Output the (X, Y) coordinate of the center of the cell containing the given text.  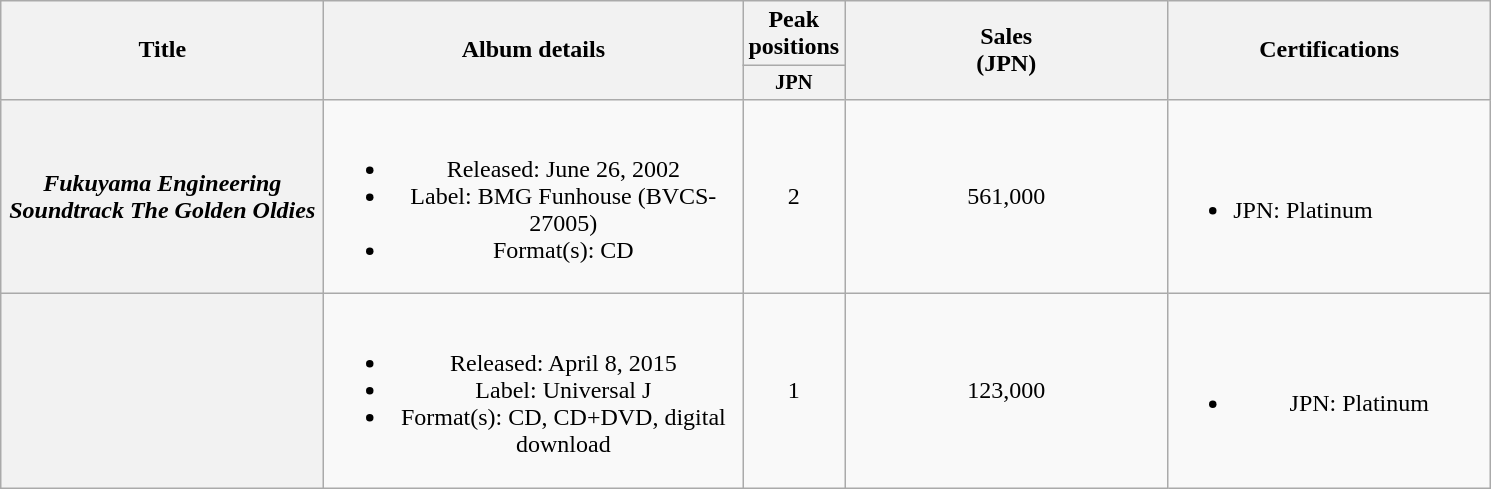
Peak positions (794, 34)
1 (794, 391)
JPN (794, 83)
Title (162, 50)
Released: June 26, 2002Label: BMG Funhouse (BVCS-27005)Format(s): CD (534, 196)
123,000 (1006, 391)
Album details (534, 50)
Fukuyama Engineering Soundtrack The Golden Oldies (162, 196)
561,000 (1006, 196)
2 (794, 196)
Certifications (1330, 50)
Released: April 8, 2015Label: Universal JFormat(s): CD, CD+DVD, digital download (534, 391)
Sales(JPN) (1006, 50)
